Return the (x, y) coordinate for the center point of the cell that contains the specified text.  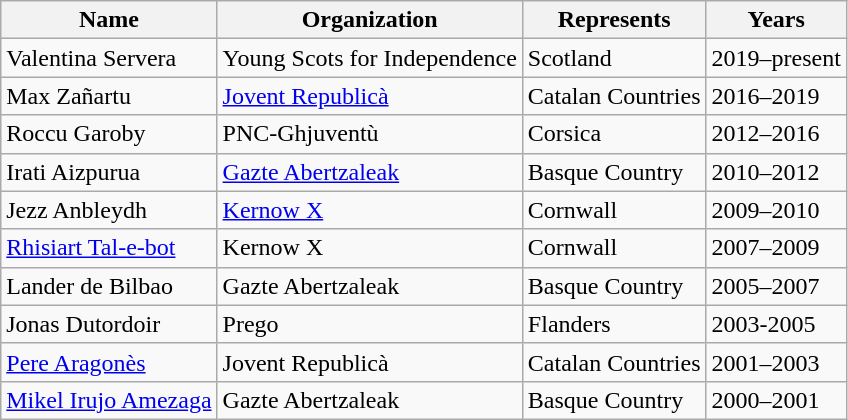
Lander de Bilbao (109, 286)
2019–present (776, 58)
2003-2005 (776, 324)
2001–2003 (776, 362)
Flanders (614, 324)
Jonas Dutordoir (109, 324)
Jezz Anbleydh (109, 210)
2016–2019 (776, 96)
PNC-Ghjuventù (370, 134)
Prego (370, 324)
2010–2012 (776, 172)
Organization (370, 20)
Years (776, 20)
Corsica (614, 134)
Name (109, 20)
Valentina Servera (109, 58)
2000–2001 (776, 400)
2005–2007 (776, 286)
Irati Aizpurua (109, 172)
Rhisiart Tal-e-bot (109, 248)
Represents (614, 20)
2009–2010 (776, 210)
Roccu Garoby (109, 134)
Young Scots for Independence (370, 58)
Max Zañartu (109, 96)
2012–2016 (776, 134)
Mikel Irujo Amezaga (109, 400)
Scotland (614, 58)
Pere Aragonès (109, 362)
2007–2009 (776, 248)
